Find where the given text appears and provide that cell's center as [x, y] coordinate. 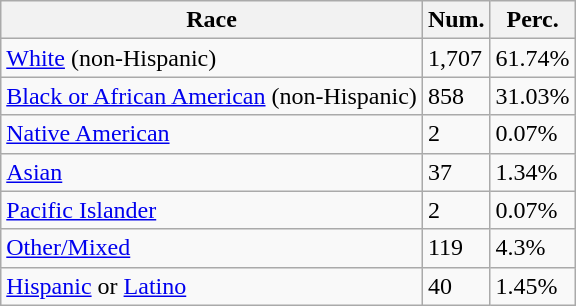
Pacific Islander [212, 210]
Num. [456, 20]
1.45% [532, 286]
Asian [212, 172]
1.34% [532, 172]
119 [456, 248]
Native American [212, 134]
Perc. [532, 20]
1,707 [456, 58]
Black or African American (non-Hispanic) [212, 96]
37 [456, 172]
Race [212, 20]
40 [456, 286]
61.74% [532, 58]
Hispanic or Latino [212, 286]
31.03% [532, 96]
4.3% [532, 248]
White (non-Hispanic) [212, 58]
858 [456, 96]
Other/Mixed [212, 248]
